Search for the cell housing the specified text and yield its (X, Y) center coordinate. 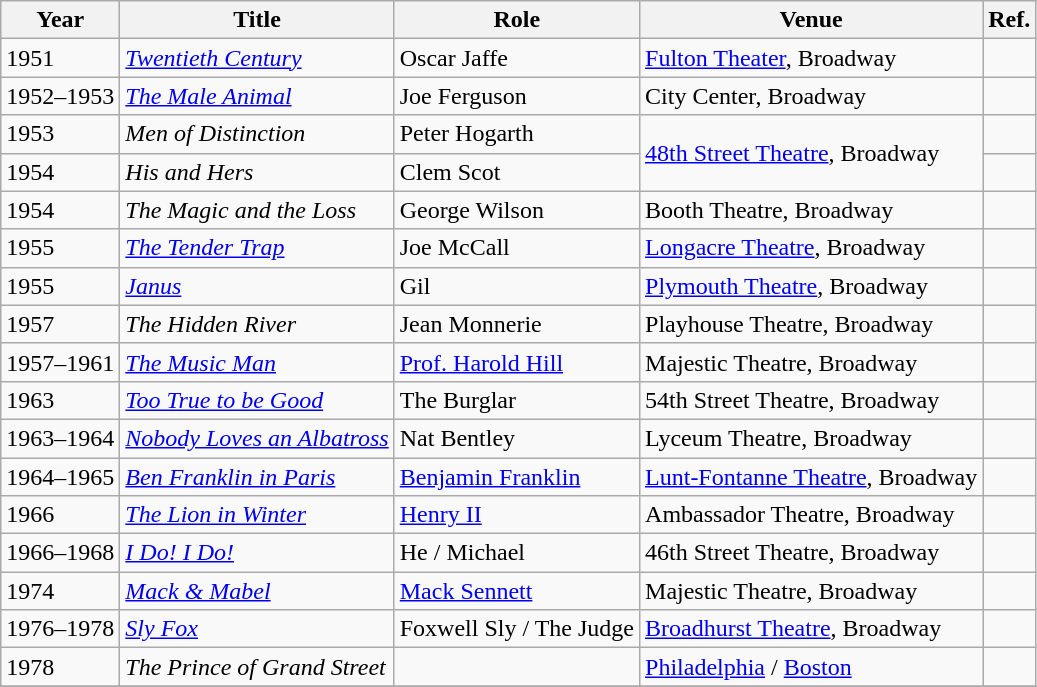
46th Street Theatre, Broadway (812, 553)
48th Street Theatre, Broadway (812, 153)
Ambassador Theatre, Broadway (812, 515)
1974 (60, 591)
Fulton Theater, Broadway (812, 58)
1963 (60, 400)
Role (516, 20)
1976–1978 (60, 629)
Peter Hogarth (516, 134)
Year (60, 20)
1978 (60, 667)
Playhouse Theatre, Broadway (812, 324)
Mack Sennett (516, 591)
The Music Man (257, 362)
1966–1968 (60, 553)
Nobody Loves an Albatross (257, 438)
Oscar Jaffe (516, 58)
Philadelphia / Boston (812, 667)
1957 (60, 324)
City Center, Broadway (812, 96)
Foxwell Sly / The Judge (516, 629)
The Lion in Winter (257, 515)
The Magic and the Loss (257, 210)
Benjamin Franklin (516, 477)
Nat Bentley (516, 438)
Mack & Mabel (257, 591)
The Burglar (516, 400)
Broadhurst Theatre, Broadway (812, 629)
Henry II (516, 515)
Men of Distinction (257, 134)
1951 (60, 58)
Longacre Theatre, Broadway (812, 248)
1964–1965 (60, 477)
Jean Monnerie (516, 324)
Prof. Harold Hill (516, 362)
Joe McCall (516, 248)
Clem Scot (516, 172)
Ref. (1010, 20)
The Tender Trap (257, 248)
George Wilson (516, 210)
Ben Franklin in Paris (257, 477)
1957–1961 (60, 362)
The Prince of Grand Street (257, 667)
The Hidden River (257, 324)
1952–1953 (60, 96)
Plymouth Theatre, Broadway (812, 286)
Lunt-Fontanne Theatre, Broadway (812, 477)
Twentieth Century (257, 58)
Joe Ferguson (516, 96)
His and Hers (257, 172)
He / Michael (516, 553)
I Do! I Do! (257, 553)
Lyceum Theatre, Broadway (812, 438)
54th Street Theatre, Broadway (812, 400)
Janus (257, 286)
1966 (60, 515)
Venue (812, 20)
Title (257, 20)
1953 (60, 134)
Gil (516, 286)
Too True to be Good (257, 400)
1963–1964 (60, 438)
The Male Animal (257, 96)
Booth Theatre, Broadway (812, 210)
Sly Fox (257, 629)
